Pinpoint the cell where the given text exists, returning its (x, y) midpoint coordinate. 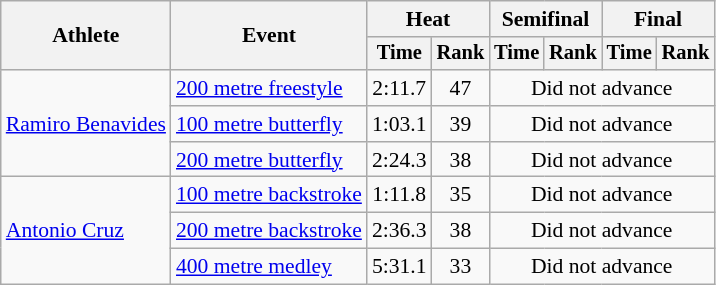
Heat (428, 19)
2:24.3 (400, 160)
100 metre backstroke (269, 195)
Ramiro Benavides (86, 124)
100 metre butterfly (269, 124)
35 (461, 195)
Semifinal (545, 19)
200 metre butterfly (269, 160)
1:03.1 (400, 124)
Antonio Cruz (86, 230)
39 (461, 124)
5:31.1 (400, 267)
200 metre freestyle (269, 88)
Event (269, 36)
33 (461, 267)
2:11.7 (400, 88)
2:36.3 (400, 231)
Athlete (86, 36)
200 metre backstroke (269, 231)
1:11.8 (400, 195)
Final (658, 19)
400 metre medley (269, 267)
47 (461, 88)
